Identify which cell holds the provided text, then report its (X, Y) central coordinate. 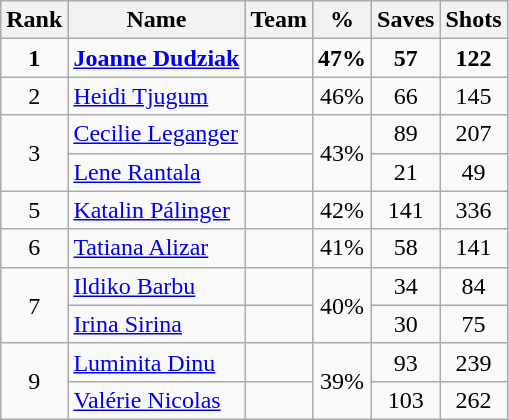
103 (406, 400)
145 (474, 96)
34 (406, 286)
66 (406, 96)
Irina Sirina (156, 324)
84 (474, 286)
7 (34, 305)
Lene Rantala (156, 172)
89 (406, 134)
9 (34, 381)
47% (342, 58)
40% (342, 305)
6 (34, 248)
Cecilie Leganger (156, 134)
Team (279, 20)
Katalin Pálinger (156, 210)
Tatiana Alizar (156, 248)
Saves (406, 20)
42% (342, 210)
3 (34, 153)
207 (474, 134)
46% (342, 96)
Joanne Dudziak (156, 58)
5 (34, 210)
2 (34, 96)
Luminita Dinu (156, 362)
1 (34, 58)
93 (406, 362)
30 (406, 324)
122 (474, 58)
Shots (474, 20)
75 (474, 324)
39% (342, 381)
Heidi Tjugum (156, 96)
262 (474, 400)
21 (406, 172)
336 (474, 210)
49 (474, 172)
41% (342, 248)
Rank (34, 20)
58 (406, 248)
239 (474, 362)
Name (156, 20)
57 (406, 58)
% (342, 20)
Ildiko Barbu (156, 286)
Valérie Nicolas (156, 400)
43% (342, 153)
